Find where the given text appears and provide that cell's center as (X, Y) coordinate. 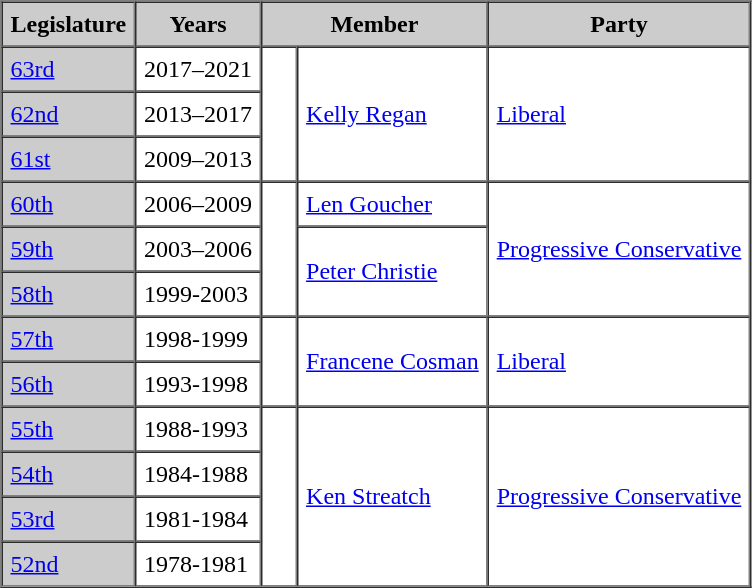
54th (69, 474)
62nd (69, 114)
Francene Cosman (392, 361)
Ken Streatch (392, 496)
2003–2006 (198, 248)
Peter Christie (392, 271)
57th (69, 338)
Party (620, 24)
53rd (69, 518)
55th (69, 428)
61st (69, 158)
Years (198, 24)
Len Goucher (392, 204)
1999-2003 (198, 294)
63rd (69, 68)
1993-1998 (198, 384)
1981-1984 (198, 518)
Kelly Regan (392, 114)
2009–2013 (198, 158)
2013–2017 (198, 114)
58th (69, 294)
Legislature (69, 24)
Member (374, 24)
59th (69, 248)
1984-1988 (198, 474)
60th (69, 204)
2017–2021 (198, 68)
52nd (69, 564)
1988-1993 (198, 428)
2006–2009 (198, 204)
1978-1981 (198, 564)
56th (69, 384)
1998-1999 (198, 338)
